Detect which cell encompasses the target text, then output its [x, y] center coordinate. 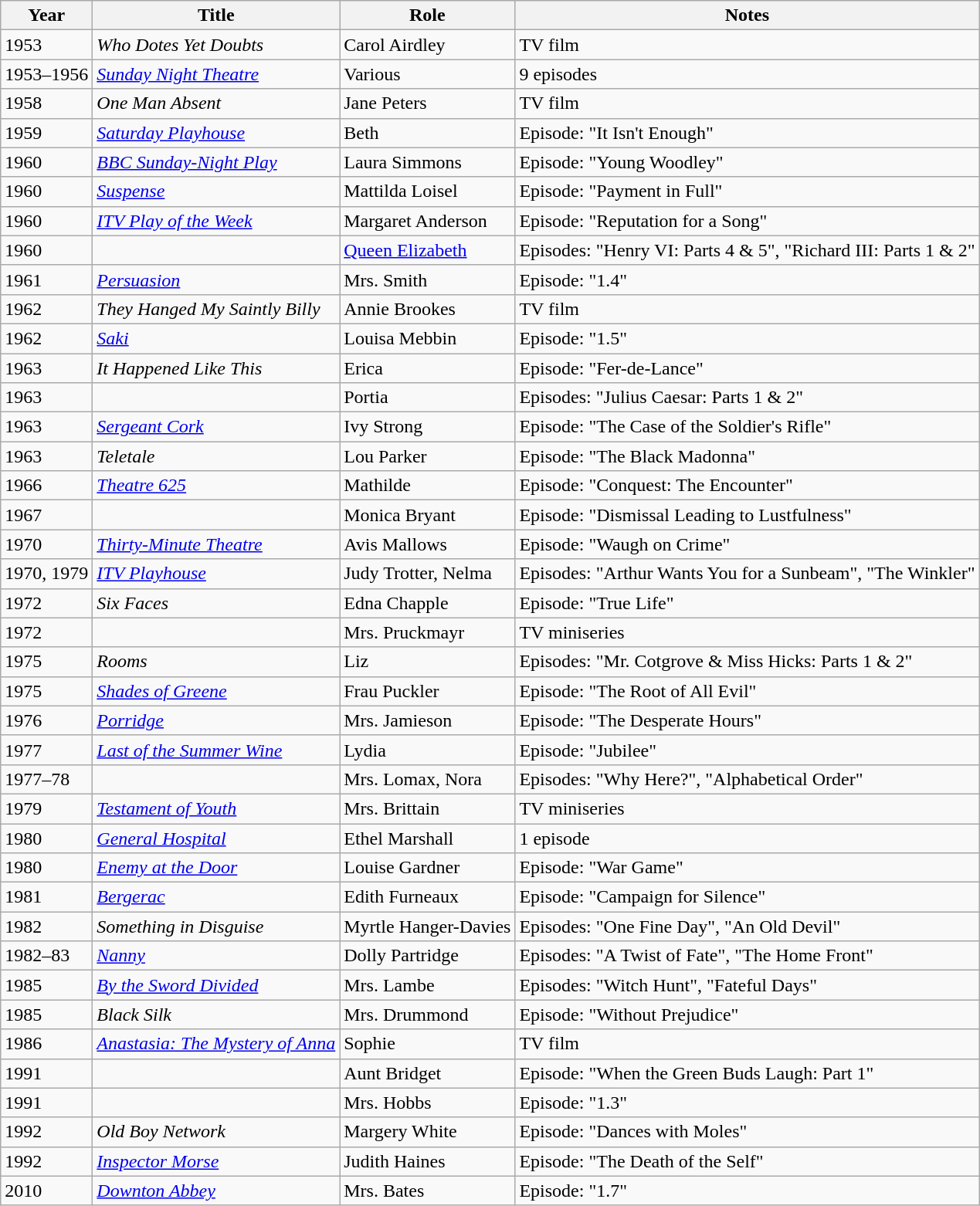
Mathilde [428, 486]
Episode: "1.4" [748, 279]
Mrs. Pruckmayr [428, 632]
1953–1956 [46, 74]
1966 [46, 486]
Episode: "When the Green Buds Laugh: Part 1" [748, 1073]
Margery White [428, 1132]
By the Sword Divided [216, 985]
Sunday Night Theatre [216, 74]
Saki [216, 338]
Suspense [216, 191]
Edith Furneaux [428, 897]
Mrs. Drummond [428, 1015]
Episode: "The Case of the Soldier's Rifle" [748, 427]
They Hanged My Saintly Billy [216, 309]
Margaret Anderson [428, 221]
Notes [748, 15]
Episodes: "A Twist of Fate", "The Home Front" [748, 956]
It Happened Like This [216, 368]
1976 [46, 720]
Edna Chapple [428, 603]
1977 [46, 750]
Louise Gardner [428, 868]
Anastasia: The Mystery of Anna [216, 1044]
1982 [46, 927]
Sophie [428, 1044]
Downton Abbey [216, 1191]
Episode: "The Black Madonna" [748, 456]
Theatre 625 [216, 486]
Saturday Playhouse [216, 133]
1979 [46, 808]
Mrs. Bates [428, 1191]
Persuasion [216, 279]
Ethel Marshall [428, 838]
Episode: "Conquest: The Encounter" [748, 486]
Episode: "True Life" [748, 603]
Episode: "Dismissal Leading to Lustfulness" [748, 515]
Episode: "1.3" [748, 1103]
Episode: "Young Woodley" [748, 162]
1977–78 [46, 779]
Episode: "1.5" [748, 338]
Avis Mallows [428, 544]
Role [428, 15]
Aunt Bridget [428, 1073]
1967 [46, 515]
ITV Play of the Week [216, 221]
BBC Sunday-Night Play [216, 162]
Sergeant Cork [216, 427]
Frau Puckler [428, 691]
Inspector Morse [216, 1161]
Ivy Strong [428, 427]
Episodes: "Mr. Cotgrove & Miss Hicks: Parts 1 & 2" [748, 662]
Portia [428, 398]
9 episodes [748, 74]
Mrs. Lomax, Nora [428, 779]
1982–83 [46, 956]
Episode: "Reputation for a Song" [748, 221]
Mattilda Loisel [428, 191]
Episode: "Jubilee" [748, 750]
Judith Haines [428, 1161]
Episodes: "Arthur Wants You for a Sunbeam", "The Winkler" [748, 574]
1 episode [748, 838]
2010 [46, 1191]
Laura Simmons [428, 162]
Episode: "Without Prejudice" [748, 1015]
Episode: "1.7" [748, 1191]
Mrs. Hobbs [428, 1103]
Shades of Greene [216, 691]
Liz [428, 662]
Episode: "It Isn't Enough" [748, 133]
Episodes: "Julius Caesar: Parts 1 & 2" [748, 398]
Louisa Mebbin [428, 338]
Beth [428, 133]
Episodes: "Why Here?", "Alphabetical Order" [748, 779]
Teletale [216, 456]
Episode: "Payment in Full" [748, 191]
Episodes: "One Fine Day", "An Old Devil" [748, 927]
1959 [46, 133]
Various [428, 74]
Episode: "The Root of All Evil" [748, 691]
Episodes: "Henry VI: Parts 4 & 5", "Richard III: Parts 1 & 2" [748, 250]
Six Faces [216, 603]
1981 [46, 897]
Myrtle Hanger-Davies [428, 927]
Monica Bryant [428, 515]
Annie Brookes [428, 309]
Title [216, 15]
Porridge [216, 720]
1970 [46, 544]
Mrs. Jamieson [428, 720]
Jane Peters [428, 103]
Dolly Partridge [428, 956]
Lou Parker [428, 456]
Enemy at the Door [216, 868]
Judy Trotter, Nelma [428, 574]
Episode: "Dances with Moles" [748, 1132]
Lydia [428, 750]
Last of the Summer Wine [216, 750]
Old Boy Network [216, 1132]
Who Dotes Yet Doubts [216, 45]
Episode: "The Desperate Hours" [748, 720]
Mrs. Brittain [428, 808]
Episode: "Waugh on Crime" [748, 544]
1958 [46, 103]
Episode: "Campaign for Silence" [748, 897]
Testament of Youth [216, 808]
Bergerac [216, 897]
One Man Absent [216, 103]
Mrs. Smith [428, 279]
1986 [46, 1044]
Episode: "Fer-de-Lance" [748, 368]
Episode: "The Death of the Self" [748, 1161]
Year [46, 15]
Episodes: "Witch Hunt", "Fateful Days" [748, 985]
Thirty-Minute Theatre [216, 544]
Mrs. Lambe [428, 985]
ITV Playhouse [216, 574]
General Hospital [216, 838]
1953 [46, 45]
Erica [428, 368]
Rooms [216, 662]
Carol Airdley [428, 45]
Something in Disguise [216, 927]
Black Silk [216, 1015]
1961 [46, 279]
Nanny [216, 956]
Episode: "War Game" [748, 868]
1970, 1979 [46, 574]
Queen Elizabeth [428, 250]
